Locate the cell with the specified text and output its [x, y] center coordinate. 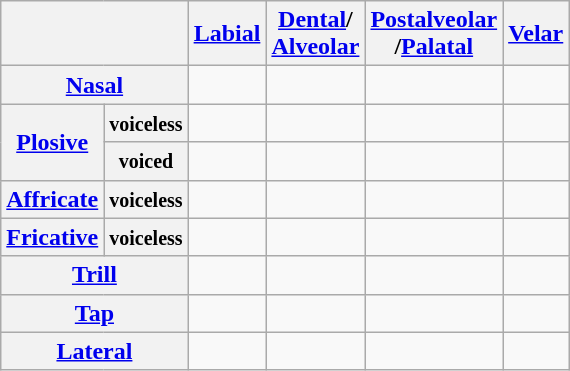
Tap [94, 313]
Lateral [94, 351]
Fricative [52, 237]
Velar [536, 34]
Plosive [52, 142]
Postalveolar/Palatal [434, 34]
Labial [227, 34]
Trill [94, 275]
voiced [146, 161]
Nasal [94, 85]
Affricate [52, 199]
Dental/Alveolar [316, 34]
